Return the (X, Y) coordinate for the center point of the cell that contains the specified text.  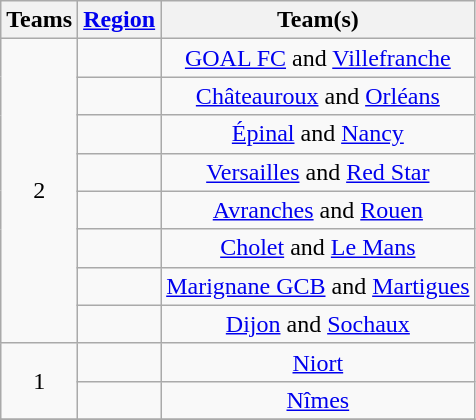
Team(s) (318, 20)
Châteauroux and Orléans (318, 96)
Region (120, 20)
Nîmes (318, 400)
1 (40, 381)
Avranches and Rouen (318, 210)
2 (40, 191)
Marignane GCB and Martigues (318, 286)
Teams (40, 20)
GOAL FC and Villefranche (318, 58)
Cholet and Le Mans (318, 248)
Épinal and Nancy (318, 134)
Dijon and Sochaux (318, 324)
Versailles and Red Star (318, 172)
Niort (318, 362)
